Provide the (X, Y) coordinate of the cell's center where the given text is located.  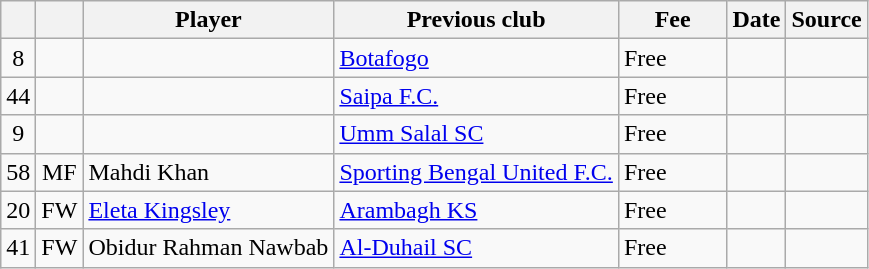
20 (18, 210)
Previous club (476, 20)
Eleta Kingsley (208, 210)
Botafogo (476, 58)
Mahdi Khan (208, 172)
58 (18, 172)
Source (826, 20)
44 (18, 96)
Al-Duhail SC (476, 248)
Obidur Rahman Nawbab (208, 248)
Arambagh KS (476, 210)
41 (18, 248)
Fee (672, 20)
Sporting Bengal United F.C. (476, 172)
Player (208, 20)
Date (756, 20)
MF (60, 172)
Saipa F.C. (476, 96)
9 (18, 134)
8 (18, 58)
Umm Salal SC (476, 134)
